Detect which cell encompasses the target text, then output its (X, Y) center coordinate. 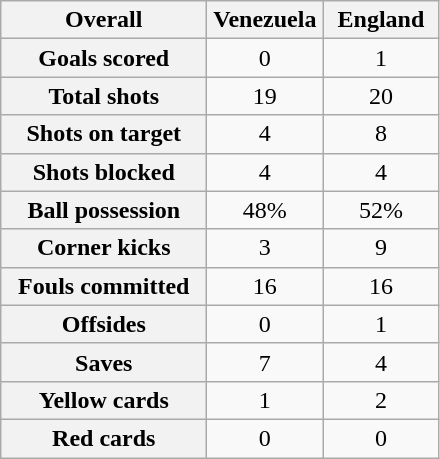
Yellow cards (104, 400)
Offsides (104, 324)
Red cards (104, 438)
7 (265, 362)
Fouls committed (104, 286)
England (381, 20)
Overall (104, 20)
8 (381, 134)
Total shots (104, 96)
Goals scored (104, 58)
52% (381, 210)
9 (381, 248)
Shots blocked (104, 172)
Ball possession (104, 210)
Corner kicks (104, 248)
3 (265, 248)
20 (381, 96)
Saves (104, 362)
2 (381, 400)
48% (265, 210)
Venezuela (265, 20)
Shots on target (104, 134)
19 (265, 96)
